Identify which cell holds the provided text, then report its [x, y] central coordinate. 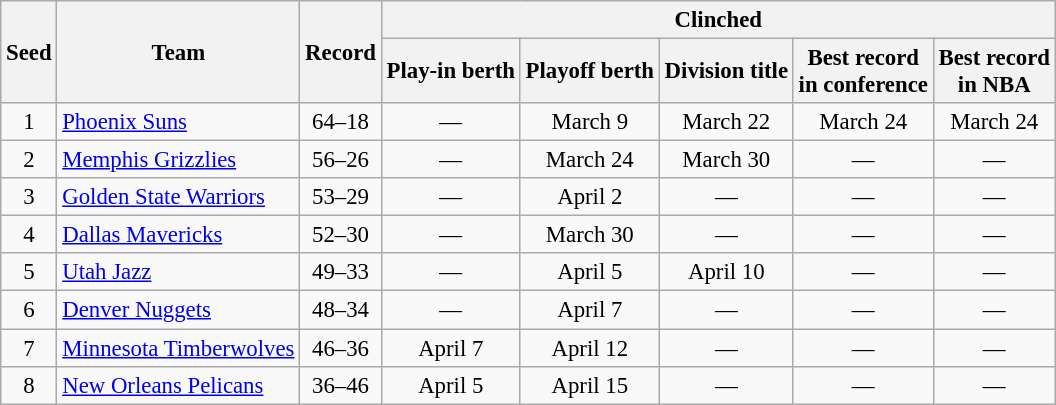
56–26 [340, 160]
Clinched [718, 20]
Dallas Mavericks [178, 235]
March 9 [590, 122]
Phoenix Suns [178, 122]
April 15 [590, 385]
48–34 [340, 310]
8 [29, 385]
5 [29, 273]
2 [29, 160]
Best recordin NBA [994, 72]
Play-in berth [450, 72]
April 2 [590, 197]
1 [29, 122]
64–18 [340, 122]
36–46 [340, 385]
Seed [29, 52]
Playoff berth [590, 72]
52–30 [340, 235]
March 22 [726, 122]
Team [178, 52]
Minnesota Timberwolves [178, 348]
Denver Nuggets [178, 310]
6 [29, 310]
Memphis Grizzlies [178, 160]
New Orleans Pelicans [178, 385]
Record [340, 52]
53–29 [340, 197]
49–33 [340, 273]
7 [29, 348]
Utah Jazz [178, 273]
Division title [726, 72]
3 [29, 197]
April 12 [590, 348]
Golden State Warriors [178, 197]
46–36 [340, 348]
Best recordin conference [863, 72]
April 10 [726, 273]
4 [29, 235]
